Locate the cell with the specified text and output its [X, Y] center coordinate. 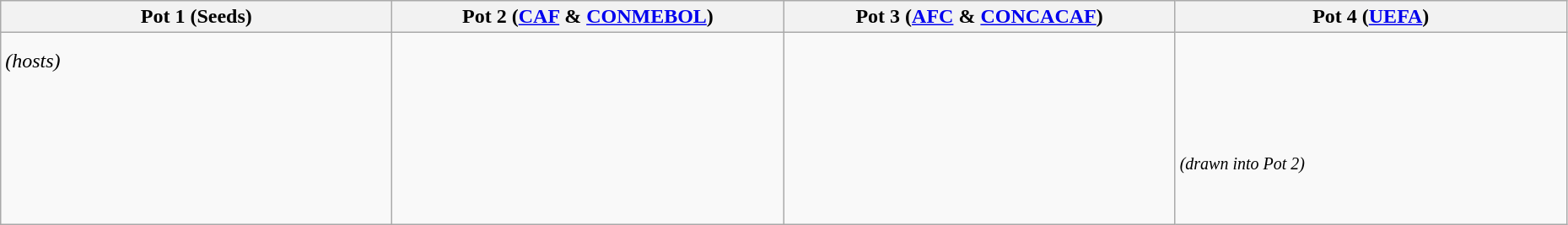
(drawn into Pot 2) [1371, 128]
Pot 1 (Seeds) [197, 17]
Pot 2 (CAF & CONMEBOL) [588, 17]
Pot 3 (AFC & CONCACAF) [979, 17]
(hosts) [197, 128]
Pot 4 (UEFA) [1371, 17]
